Search for the cell housing the specified text and yield its (X, Y) center coordinate. 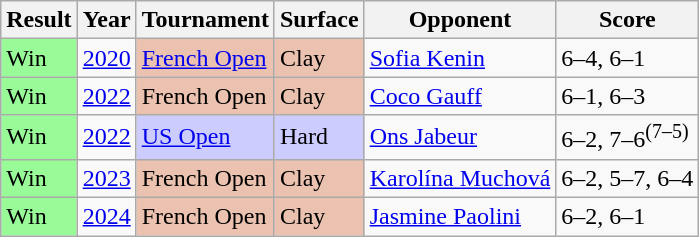
6–2, 6–1 (628, 217)
Ons Jabeur (460, 138)
US Open (205, 138)
6–2, 7–6(7–5) (628, 138)
Sofia Kenin (460, 58)
Result (39, 20)
2023 (106, 178)
Coco Gauff (460, 96)
2024 (106, 217)
6–1, 6–3 (628, 96)
Year (106, 20)
Score (628, 20)
6–4, 6–1 (628, 58)
Hard (319, 138)
Surface (319, 20)
6–2, 5–7, 6–4 (628, 178)
Tournament (205, 20)
Opponent (460, 20)
2020 (106, 58)
Jasmine Paolini (460, 217)
Karolína Muchová (460, 178)
